Search for the cell housing the specified text and yield its [x, y] center coordinate. 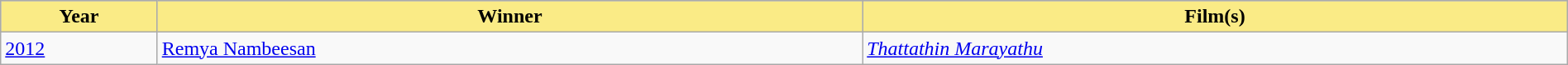
Thattathin Marayathu [1216, 48]
Film(s) [1216, 17]
Year [79, 17]
Winner [509, 17]
Remya Nambeesan [509, 48]
2012 [79, 48]
